Find where the given text appears and provide that cell's center as (X, Y) coordinate. 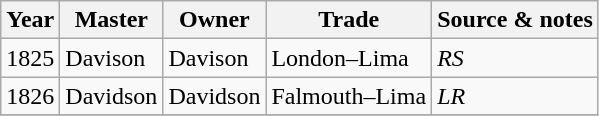
Owner (214, 20)
London–Lima (349, 58)
Year (30, 20)
Source & notes (516, 20)
Master (112, 20)
Trade (349, 20)
Falmouth–Lima (349, 96)
RS (516, 58)
LR (516, 96)
1826 (30, 96)
1825 (30, 58)
